Provide the (x, y) coordinate of the cell's center where the given text is located.  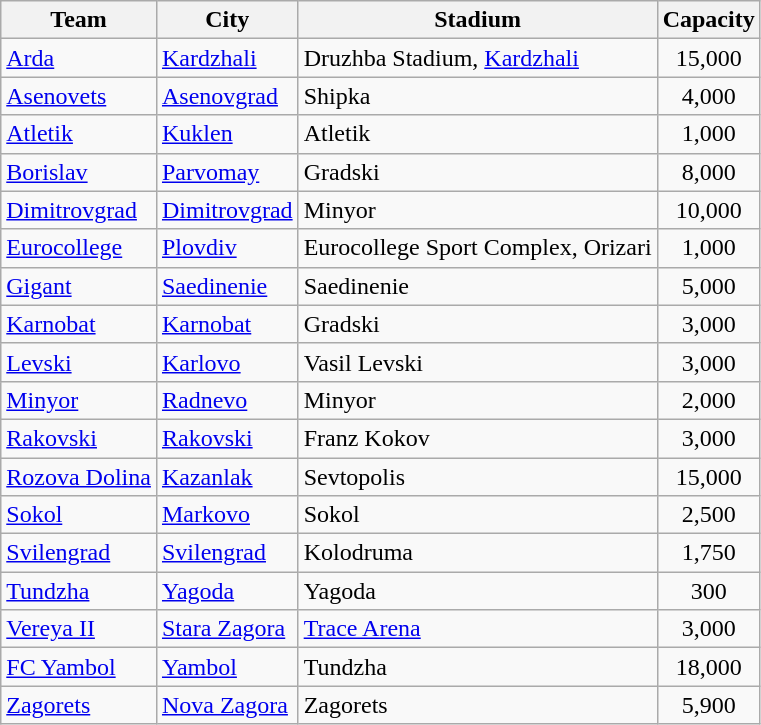
City (227, 20)
Team (79, 20)
18,000 (708, 667)
Stara Zagora (227, 629)
Eurocollege (79, 248)
Arda (79, 58)
Rozova Dolina (79, 477)
Vereya II (79, 629)
Stadium (478, 20)
FC Yambol (79, 667)
Vasil Levski (478, 362)
Yambol (227, 667)
Kardzhali (227, 58)
Karlovo (227, 362)
Nova Zagora (227, 705)
Plovdiv (227, 248)
Gigant (79, 286)
Franz Kokov (478, 438)
Capacity (708, 20)
Asenovets (79, 96)
Levski (79, 362)
Shipka (478, 96)
Borislav (79, 172)
Asenovgrad (227, 96)
5,000 (708, 286)
Markovo (227, 515)
10,000 (708, 210)
Kazanlak (227, 477)
Eurocollege Sport Complex, Orizari (478, 248)
300 (708, 591)
Druzhba Stadium, Kardzhali (478, 58)
8,000 (708, 172)
1,750 (708, 553)
4,000 (708, 96)
Kuklen (227, 134)
Sevtopolis (478, 477)
Trace Arena (478, 629)
2,000 (708, 400)
2,500 (708, 515)
Radnevo (227, 400)
5,900 (708, 705)
Kolodruma (478, 553)
Parvomay (227, 172)
